Identify which cell holds the provided text, then report its (X, Y) central coordinate. 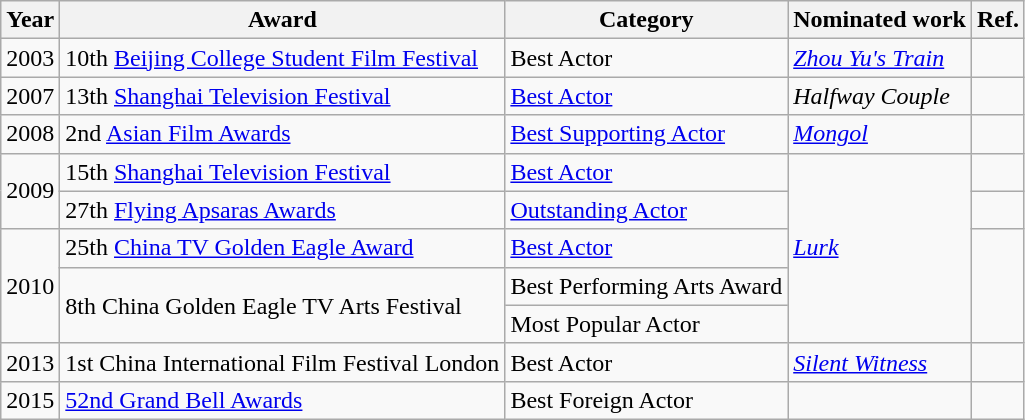
2008 (30, 134)
52nd Grand Bell Awards (282, 400)
2015 (30, 400)
2010 (30, 286)
Best Foreign Actor (646, 400)
25th China TV Golden Eagle Award (282, 248)
2009 (30, 191)
Category (646, 20)
Mongol (880, 134)
Halfway Couple (880, 96)
2nd Asian Film Awards (282, 134)
Zhou Yu's Train (880, 58)
2003 (30, 58)
Year (30, 20)
15th Shanghai Television Festival (282, 172)
Silent Witness (880, 362)
Award (282, 20)
10th Beijing College Student Film Festival (282, 58)
Best Performing Arts Award (646, 286)
27th Flying Apsaras Awards (282, 210)
2013 (30, 362)
Nominated work (880, 20)
Most Popular Actor (646, 324)
2007 (30, 96)
Best Supporting Actor (646, 134)
13th Shanghai Television Festival (282, 96)
Lurk (880, 248)
1st China International Film Festival London (282, 362)
Ref. (998, 20)
Outstanding Actor (646, 210)
8th China Golden Eagle TV Arts Festival (282, 305)
